Capture the cell that displays the provided text and extract its [x, y] central coordinate. 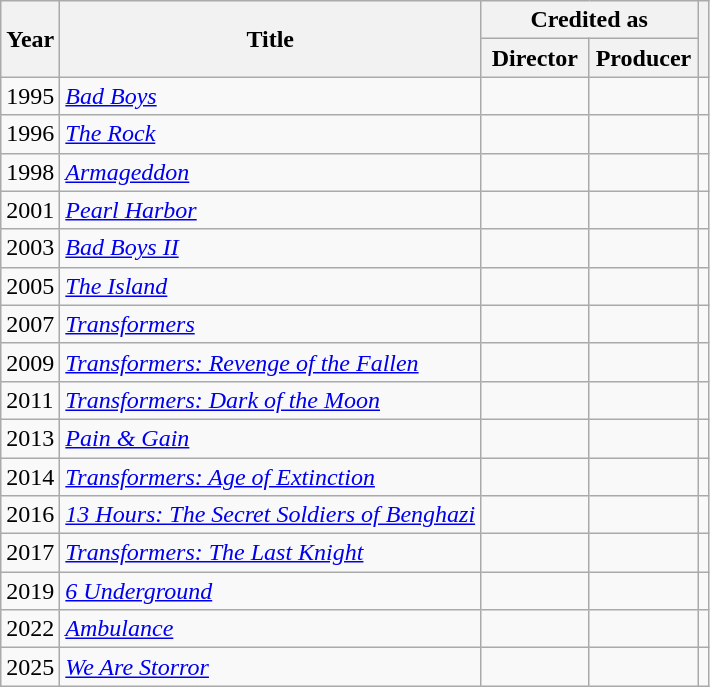
Transformers [270, 324]
2007 [30, 324]
Pearl Harbor [270, 210]
2013 [30, 438]
Year [30, 39]
2005 [30, 286]
6 Underground [270, 591]
2025 [30, 667]
1998 [30, 172]
2003 [30, 248]
2014 [30, 477]
1995 [30, 96]
Armageddon [270, 172]
Bad Boys [270, 96]
Bad Boys II [270, 248]
Transformers: Age of Extinction [270, 477]
2011 [30, 400]
1996 [30, 134]
2017 [30, 553]
Director [536, 58]
Ambulance [270, 629]
2001 [30, 210]
2016 [30, 515]
Transformers: Revenge of the Fallen [270, 362]
2022 [30, 629]
The Island [270, 286]
Transformers: The Last Knight [270, 553]
Title [270, 39]
2009 [30, 362]
The Rock [270, 134]
13 Hours: The Secret Soldiers of Benghazi [270, 515]
Credited as [590, 20]
2019 [30, 591]
Pain & Gain [270, 438]
We Are Storror [270, 667]
Transformers: Dark of the Moon [270, 400]
Producer [644, 58]
